Scan for the cell matching the given text and deliver its [X, Y] coordinate at center. 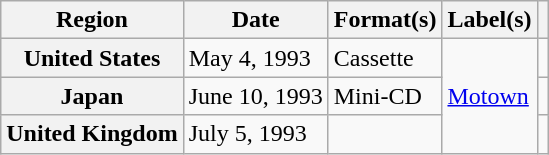
May 4, 1993 [256, 58]
United Kingdom [92, 134]
Format(s) [385, 20]
Motown [490, 96]
Japan [92, 96]
Mini-CD [385, 96]
Date [256, 20]
Label(s) [490, 20]
Region [92, 20]
United States [92, 58]
Cassette [385, 58]
July 5, 1993 [256, 134]
June 10, 1993 [256, 96]
